Detect which cell encompasses the target text, then output its (X, Y) center coordinate. 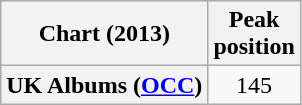
145 (254, 85)
Chart (2013) (104, 34)
Peakposition (254, 34)
UK Albums (OCC) (104, 85)
